Extract the [x, y] coordinate from the center of the cell holding the provided text.  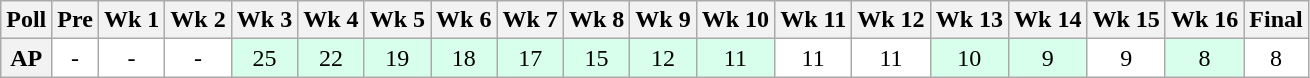
Wk 2 [198, 20]
18 [464, 58]
Wk 14 [1048, 20]
Wk 3 [264, 20]
19 [397, 58]
15 [596, 58]
22 [331, 58]
25 [264, 58]
Wk 4 [331, 20]
12 [663, 58]
Wk 8 [596, 20]
10 [969, 58]
Wk 9 [663, 20]
Pre [76, 20]
Wk 13 [969, 20]
Wk 1 [131, 20]
17 [530, 58]
Wk 10 [735, 20]
Wk 5 [397, 20]
Final [1276, 20]
Wk 7 [530, 20]
Wk 11 [814, 20]
Wk 16 [1204, 20]
AP [26, 58]
Poll [26, 20]
Wk 6 [464, 20]
Wk 15 [1126, 20]
Wk 12 [891, 20]
